Output the (x, y) coordinate of the center of the cell containing the given text.  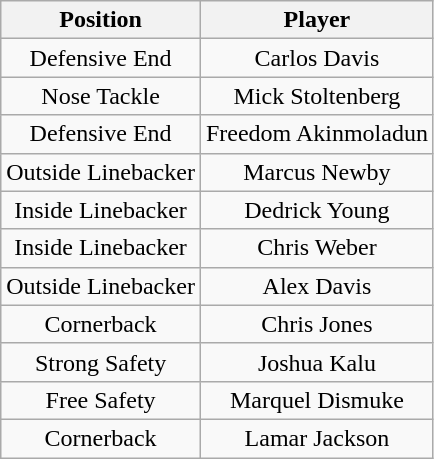
Joshua Kalu (316, 362)
Nose Tackle (101, 96)
Marquel Dismuke (316, 400)
Chris Jones (316, 324)
Freedom Akinmoladun (316, 134)
Position (101, 20)
Marcus Newby (316, 172)
Lamar Jackson (316, 438)
Player (316, 20)
Free Safety (101, 400)
Alex Davis (316, 286)
Dedrick Young (316, 210)
Carlos Davis (316, 58)
Chris Weber (316, 248)
Strong Safety (101, 362)
Mick Stoltenberg (316, 96)
